For the text-containing cell, return its midpoint in (X, Y) coordinate format. 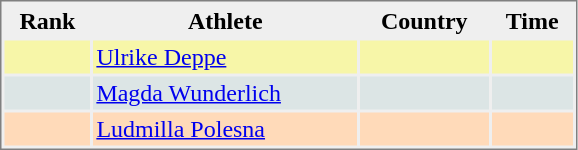
Country (424, 20)
Athlete (225, 20)
Time (532, 20)
Rank (47, 20)
Ulrike Deppe (225, 56)
Ludmilla Polesna (225, 128)
Magda Wunderlich (225, 92)
